Identify which cell holds the provided text, then report its (X, Y) central coordinate. 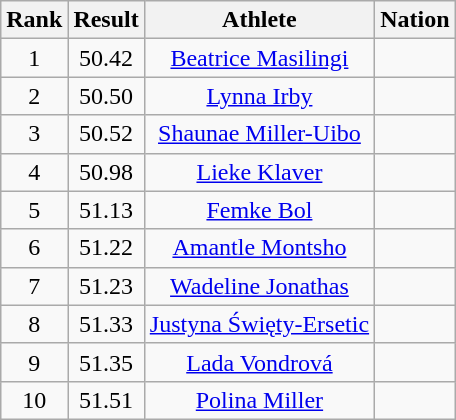
Femke Bol (259, 210)
Lieke Klaver (259, 172)
4 (34, 172)
2 (34, 96)
51.35 (106, 362)
1 (34, 58)
50.52 (106, 134)
51.33 (106, 324)
Nation (415, 20)
50.42 (106, 58)
5 (34, 210)
51.13 (106, 210)
50.50 (106, 96)
8 (34, 324)
Lynna Irby (259, 96)
51.23 (106, 286)
3 (34, 134)
51.22 (106, 248)
Justyna Święty-Ersetic (259, 324)
51.51 (106, 400)
10 (34, 400)
Rank (34, 20)
Athlete (259, 20)
Result (106, 20)
50.98 (106, 172)
7 (34, 286)
9 (34, 362)
Shaunae Miller-Uibo (259, 134)
Wadeline Jonathas (259, 286)
Lada Vondrová (259, 362)
Beatrice Masilingi (259, 58)
Polina Miller (259, 400)
Amantle Montsho (259, 248)
6 (34, 248)
